Determine the (X, Y) coordinate at the center of the cell enclosing the given text.  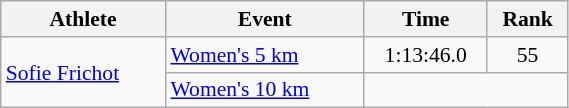
Rank (528, 19)
Women's 5 km (264, 55)
Athlete (84, 19)
Sofie Frichot (84, 72)
55 (528, 55)
Event (264, 19)
Time (426, 19)
Women's 10 km (264, 90)
1:13:46.0 (426, 55)
